Extract the [X, Y] coordinate from the center of the cell holding the provided text.  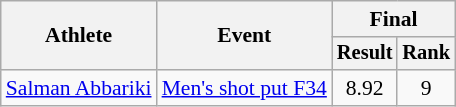
Rank [426, 54]
8.92 [365, 88]
Final [394, 19]
Salman Abbariki [79, 88]
9 [426, 88]
Result [365, 54]
Event [244, 36]
Athlete [79, 36]
Men's shot put F34 [244, 88]
